Scan for the cell matching the given text and deliver its (x, y) coordinate at center. 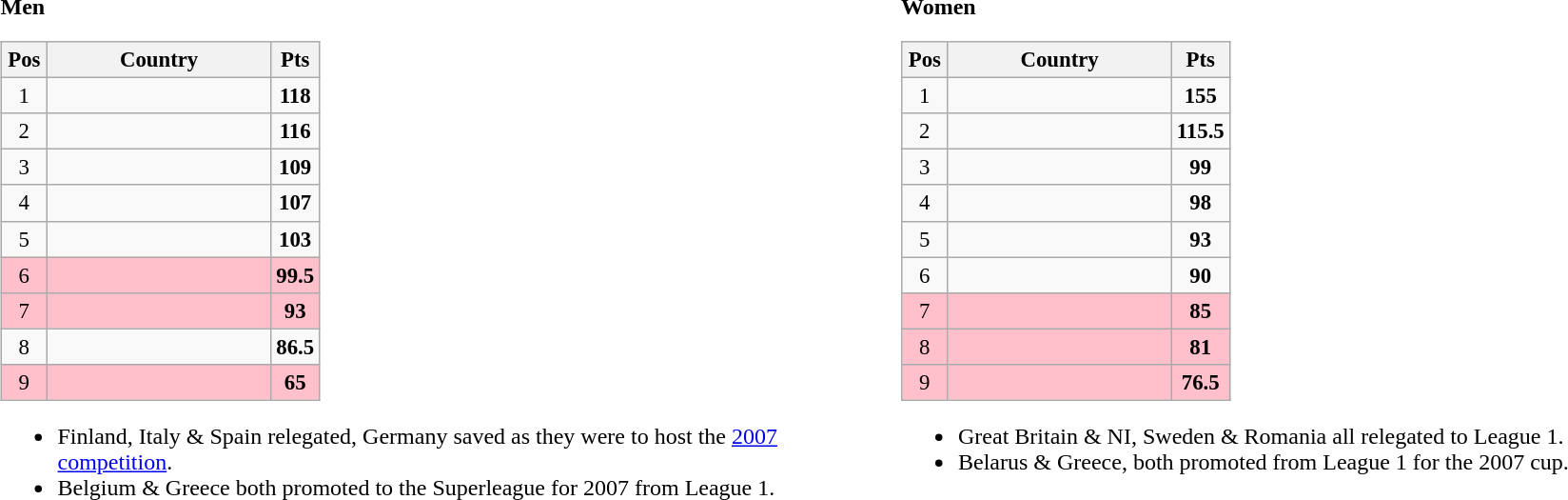
81 (1201, 347)
98 (1201, 203)
115.5 (1201, 131)
86.5 (295, 347)
99 (1201, 168)
99.5 (295, 275)
76.5 (1201, 382)
118 (295, 96)
107 (295, 203)
65 (295, 382)
155 (1201, 96)
116 (295, 131)
90 (1201, 275)
103 (295, 239)
85 (1201, 310)
109 (295, 168)
